Determine the [x, y] coordinate at the center of the cell enclosing the given text.  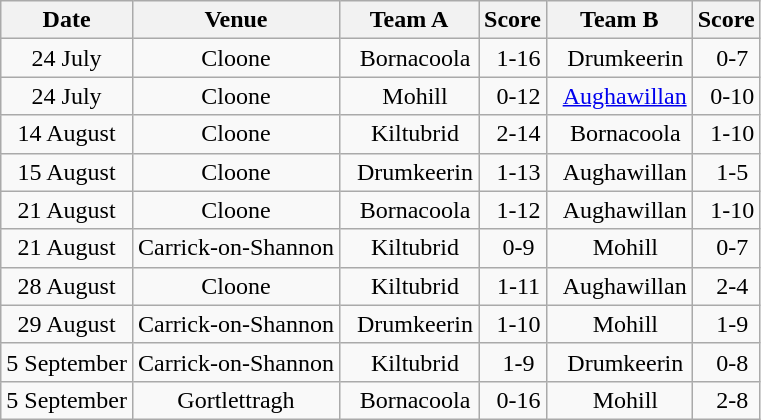
2-14 [512, 134]
1-11 [512, 286]
15 August [67, 172]
1-16 [512, 58]
0-9 [512, 248]
Gortlettragh [236, 400]
1-5 [726, 172]
0-16 [512, 400]
1-13 [512, 172]
28 August [67, 286]
0-10 [726, 96]
Team A [408, 20]
29 August [67, 324]
14 August [67, 134]
2-8 [726, 400]
Team B [619, 20]
1-12 [512, 210]
2-4 [726, 286]
Venue [236, 20]
0-8 [726, 362]
Date [67, 20]
0-12 [512, 96]
